Identify which cell holds the provided text, then report its [X, Y] central coordinate. 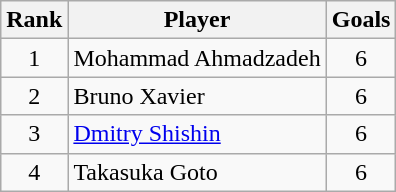
2 [34, 96]
Mohammad Ahmadzadeh [197, 58]
3 [34, 134]
Dmitry Shishin [197, 134]
Player [197, 20]
Takasuka Goto [197, 172]
Rank [34, 20]
4 [34, 172]
Bruno Xavier [197, 96]
1 [34, 58]
Goals [361, 20]
